For the text-containing cell, return its midpoint in (X, Y) coordinate format. 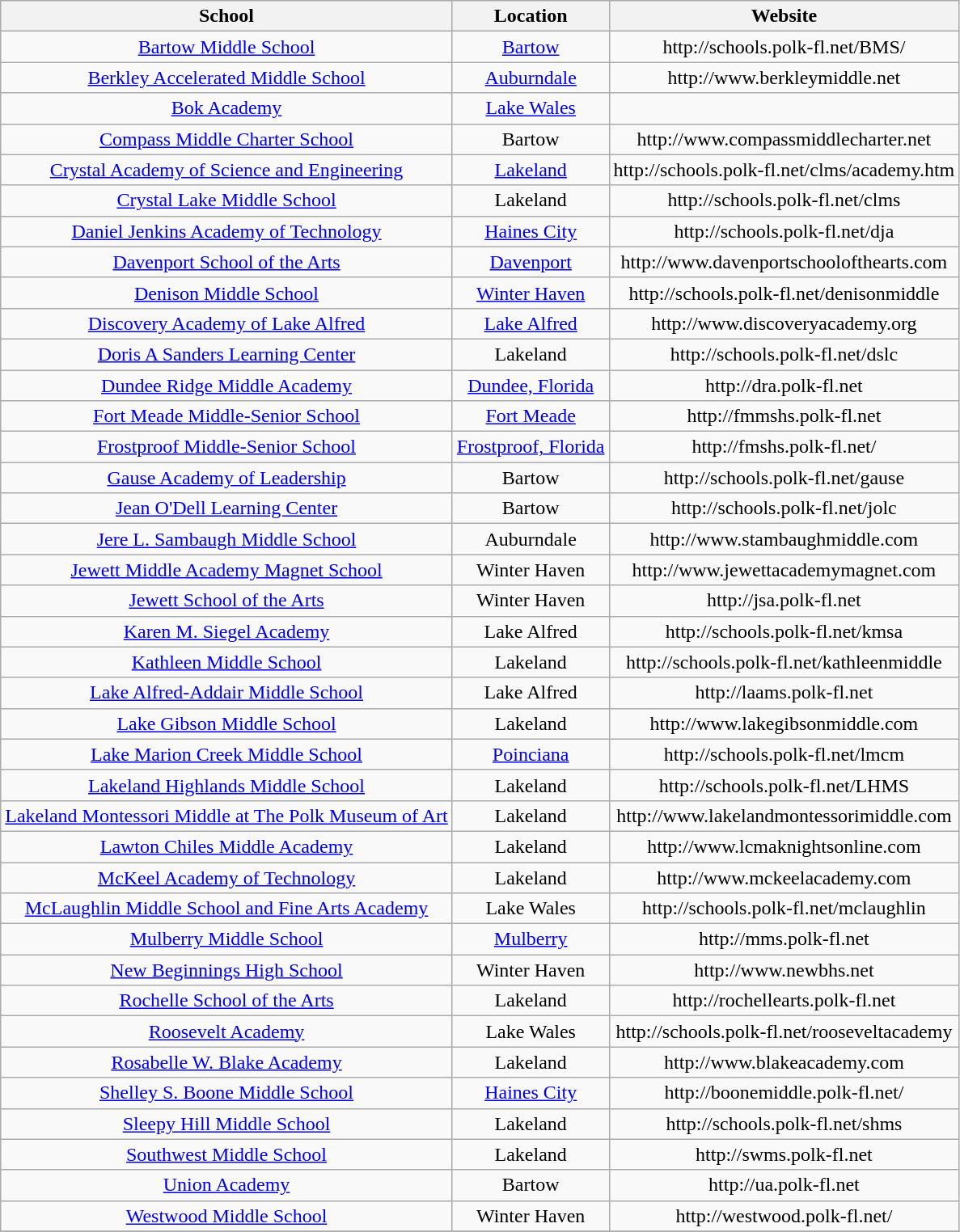
Dundee, Florida (531, 386)
http://laams.polk-fl.net (784, 693)
Fort Meade (531, 416)
Discovery Academy of Lake Alfred (226, 323)
http://ua.polk-fl.net (784, 1185)
http://www.mckeelacademy.com (784, 877)
Shelley S. Boone Middle School (226, 1093)
http://www.lcmaknightsonline.com (784, 846)
Roosevelt Academy (226, 1032)
Karen M. Siegel Academy (226, 631)
Daniel Jenkins Academy of Technology (226, 231)
http://www.blakeacademy.com (784, 1062)
http://jsa.polk-fl.net (784, 601)
Lawton Chiles Middle Academy (226, 846)
http://schools.polk-fl.net/mclaughlin (784, 909)
http://www.lakegibsonmiddle.com (784, 724)
http://www.stambaughmiddle.com (784, 539)
Mulberry Middle School (226, 939)
http://schools.polk-fl.net/dslc (784, 354)
http://schools.polk-fl.net/LHMS (784, 785)
Davenport (531, 262)
Jere L. Sambaugh Middle School (226, 539)
http://www.davenportschoolofthearts.com (784, 262)
Rochelle School of the Arts (226, 1001)
Location (531, 16)
Davenport School of the Arts (226, 262)
http://www.berkleymiddle.net (784, 78)
http://swms.polk-fl.net (784, 1154)
Website (784, 16)
Doris A Sanders Learning Center (226, 354)
http://www.compassmiddlecharter.net (784, 139)
Lake Alfred-Addair Middle School (226, 693)
http://www.discoveryacademy.org (784, 323)
http://www.lakelandmontessorimiddle.com (784, 816)
http://www.newbhs.net (784, 970)
Crystal Academy of Science and Engineering (226, 170)
Berkley Accelerated Middle School (226, 78)
McKeel Academy of Technology (226, 877)
http://fmshs.polk-fl.net/ (784, 447)
Crystal Lake Middle School (226, 200)
Dundee Ridge Middle Academy (226, 386)
http://schools.polk-fl.net/clms (784, 200)
Jewett School of the Arts (226, 601)
http://www.jewettacademymagnet.com (784, 570)
http://boonemiddle.polk-fl.net/ (784, 1093)
Bartow Middle School (226, 47)
New Beginnings High School (226, 970)
Poinciana (531, 754)
Gause Academy of Leadership (226, 478)
Frostproof Middle-Senior School (226, 447)
Fort Meade Middle-Senior School (226, 416)
http://westwood.polk-fl.net/ (784, 1216)
Bok Academy (226, 108)
http://schools.polk-fl.net/denisonmiddle (784, 293)
Sleepy Hill Middle School (226, 1124)
Westwood Middle School (226, 1216)
Southwest Middle School (226, 1154)
http://schools.polk-fl.net/rooseveltacademy (784, 1032)
Lake Gibson Middle School (226, 724)
Lakeland Montessori Middle at The Polk Museum of Art (226, 816)
http://schools.polk-fl.net/shms (784, 1124)
http://mms.polk-fl.net (784, 939)
Rosabelle W. Blake Academy (226, 1062)
Frostproof, Florida (531, 447)
http://fmmshs.polk-fl.net (784, 416)
http://schools.polk-fl.net/kathleenmiddle (784, 662)
Union Academy (226, 1185)
http://schools.polk-fl.net/clms/academy.htm (784, 170)
Jewett Middle Academy Magnet School (226, 570)
http://schools.polk-fl.net/kmsa (784, 631)
McLaughlin Middle School and Fine Arts Academy (226, 909)
http://schools.polk-fl.net/lmcm (784, 754)
School (226, 16)
http://dra.polk-fl.net (784, 386)
http://schools.polk-fl.net/BMS/ (784, 47)
Compass Middle Charter School (226, 139)
Lakeland Highlands Middle School (226, 785)
http://schools.polk-fl.net/jolc (784, 508)
Lake Marion Creek Middle School (226, 754)
Jean O'Dell Learning Center (226, 508)
http://rochellearts.polk-fl.net (784, 1001)
Kathleen Middle School (226, 662)
http://schools.polk-fl.net/gause (784, 478)
Mulberry (531, 939)
http://schools.polk-fl.net/dja (784, 231)
Denison Middle School (226, 293)
